Extract the [X, Y] coordinate from the center of the cell holding the provided text.  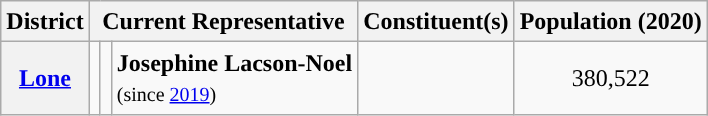
Josephine Lacson-Noel(since 2019) [234, 78]
Constituent(s) [436, 22]
Lone [45, 78]
Population (2020) [610, 22]
380,522 [610, 78]
District [45, 22]
Current Representative [224, 22]
